Return the (X, Y) coordinate for the center point of the cell that contains the specified text.  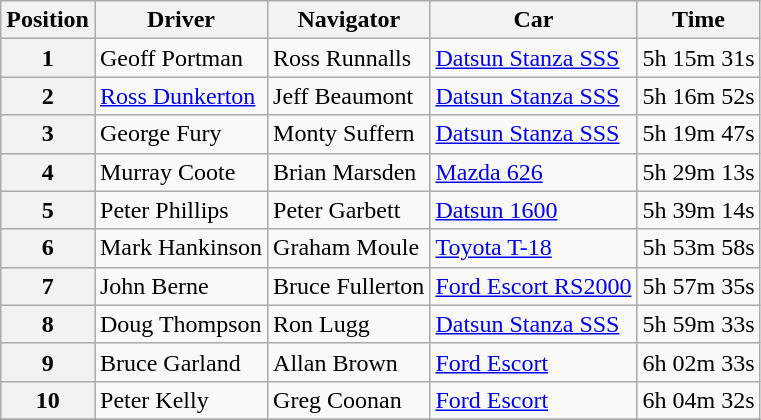
2 (48, 96)
Monty Suffern (349, 134)
5h 39m 14s (698, 210)
6h 02m 33s (698, 362)
Bruce Fullerton (349, 286)
6h 04m 32s (698, 400)
John Berne (180, 286)
8 (48, 324)
Navigator (349, 20)
Peter Phillips (180, 210)
Peter Garbett (349, 210)
Allan Brown (349, 362)
Doug Thompson (180, 324)
5h 59m 33s (698, 324)
Toyota T-18 (534, 248)
Ross Dunkerton (180, 96)
4 (48, 172)
10 (48, 400)
5h 29m 13s (698, 172)
9 (48, 362)
Geoff Portman (180, 58)
7 (48, 286)
Peter Kelly (180, 400)
George Fury (180, 134)
5h 16m 52s (698, 96)
Ron Lugg (349, 324)
Ford Escort RS2000 (534, 286)
Brian Marsden (349, 172)
Jeff Beaumont (349, 96)
5h 15m 31s (698, 58)
Position (48, 20)
Bruce Garland (180, 362)
Time (698, 20)
Greg Coonan (349, 400)
Ross Runnalls (349, 58)
6 (48, 248)
Mark Hankinson (180, 248)
5h 53m 58s (698, 248)
5 (48, 210)
Car (534, 20)
5h 57m 35s (698, 286)
Driver (180, 20)
1 (48, 58)
5h 19m 47s (698, 134)
Mazda 626 (534, 172)
3 (48, 134)
Datsun 1600 (534, 210)
Graham Moule (349, 248)
Murray Coote (180, 172)
